Extract the [x, y] coordinate from the center of the cell holding the provided text.  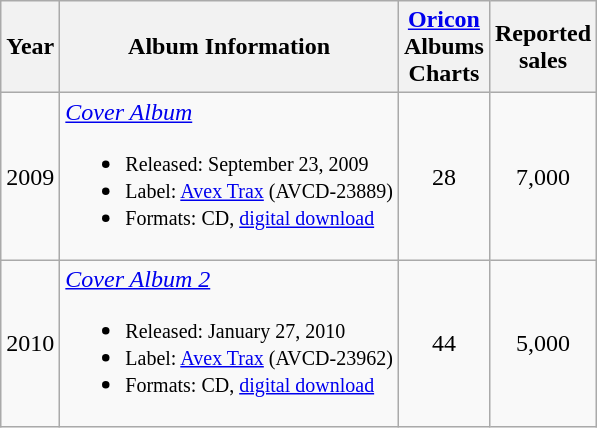
28 [444, 176]
Cover Album 2Released: January 27, 2010Label: Avex Trax (AVCD-23962)Formats: CD, digital download [230, 344]
Cover AlbumReleased: September 23, 2009Label: Avex Trax (AVCD-23889)Formats: CD, digital download [230, 176]
Reportedsales [542, 47]
2010 [30, 344]
Year [30, 47]
5,000 [542, 344]
44 [444, 344]
Album Information [230, 47]
OriconAlbumsCharts [444, 47]
7,000 [542, 176]
2009 [30, 176]
